Search for the cell housing the specified text and yield its [x, y] center coordinate. 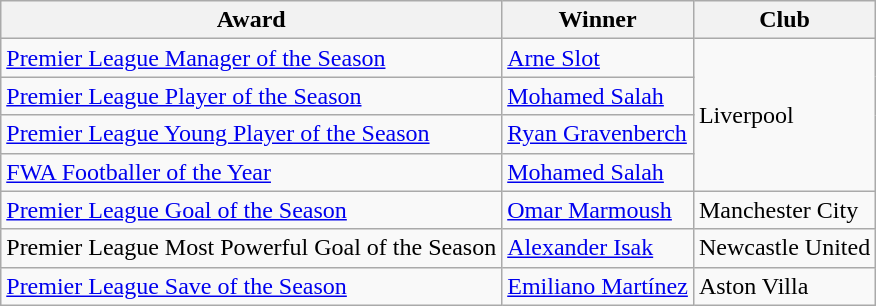
Aston Villa [784, 286]
Newcastle United [784, 248]
Premier League Player of the Season [252, 96]
Premier League Manager of the Season [252, 58]
FWA Footballer of the Year [252, 172]
Omar Marmoush [598, 210]
Premier League Save of the Season [252, 286]
Award [252, 20]
Arne Slot [598, 58]
Liverpool [784, 115]
Premier League Most Powerful Goal of the Season [252, 248]
Premier League Goal of the Season [252, 210]
Ryan Gravenberch [598, 134]
Manchester City [784, 210]
Club [784, 20]
Winner [598, 20]
Emiliano Martínez [598, 286]
Alexander Isak [598, 248]
Premier League Young Player of the Season [252, 134]
